Scan for the cell matching the given text and deliver its [X, Y] coordinate at center. 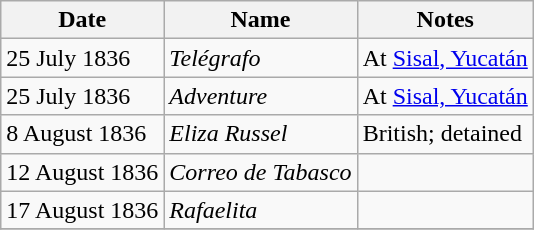
British; detained [445, 134]
Adventure [260, 96]
Telégrafo [260, 58]
17 August 1836 [82, 210]
8 August 1836 [82, 134]
Correo de Tabasco [260, 172]
Date [82, 20]
Name [260, 20]
Notes [445, 20]
Eliza Russel [260, 134]
Rafaelita [260, 210]
12 August 1836 [82, 172]
